Identify which cell holds the provided text, then report its [x, y] central coordinate. 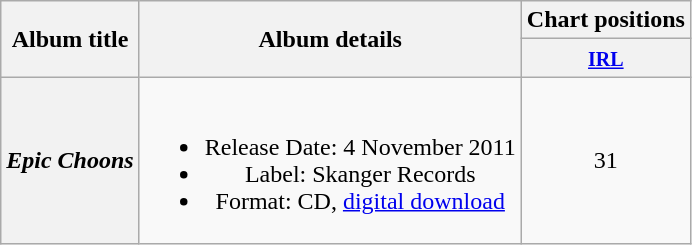
Album title [70, 39]
31 [606, 160]
Album details [330, 39]
Chart positions [606, 20]
Epic Choons [70, 160]
Release Date: 4 November 2011Label: Skanger RecordsFormat: CD, digital download [330, 160]
IRL [606, 58]
